Output the [X, Y] coordinate of the center of the cell containing the given text.  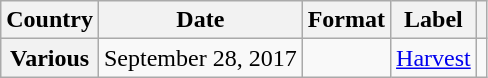
Format [346, 20]
Label [434, 20]
Harvest [434, 58]
Date [200, 20]
Country [50, 20]
Various [50, 58]
September 28, 2017 [200, 58]
